Detect which cell encompasses the target text, then output its (x, y) center coordinate. 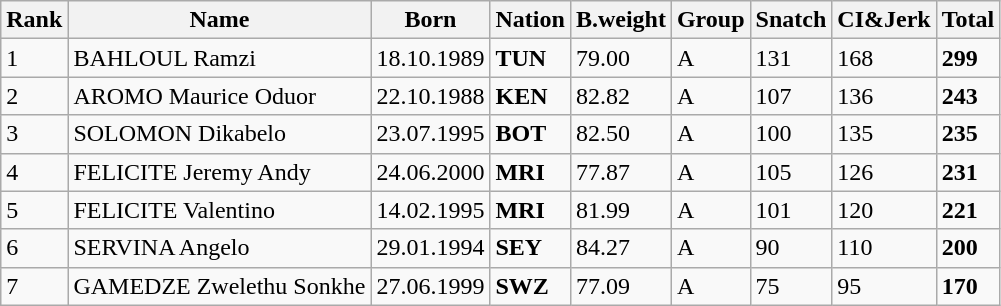
243 (968, 96)
Rank (34, 20)
200 (968, 248)
131 (791, 58)
231 (968, 172)
GAMEDZE Zwelethu Sonkhe (220, 286)
SERVINA Angelo (220, 248)
Group (710, 20)
AROMO Maurice Oduor (220, 96)
170 (968, 286)
FELICITE Valentino (220, 210)
Born (430, 20)
SEY (530, 248)
1 (34, 58)
101 (791, 210)
77.87 (620, 172)
7 (34, 286)
75 (791, 286)
27.06.1999 (430, 286)
120 (884, 210)
90 (791, 248)
110 (884, 248)
84.27 (620, 248)
Snatch (791, 20)
79.00 (620, 58)
14.02.1995 (430, 210)
KEN (530, 96)
Name (220, 20)
TUN (530, 58)
BAHLOUL Ramzi (220, 58)
5 (34, 210)
82.50 (620, 134)
18.10.1989 (430, 58)
299 (968, 58)
107 (791, 96)
100 (791, 134)
126 (884, 172)
105 (791, 172)
81.99 (620, 210)
6 (34, 248)
22.10.1988 (430, 96)
221 (968, 210)
BOT (530, 134)
SOLOMON Dikabelo (220, 134)
135 (884, 134)
95 (884, 286)
SWZ (530, 286)
235 (968, 134)
136 (884, 96)
FELICITE Jeremy Andy (220, 172)
29.01.1994 (430, 248)
Nation (530, 20)
B.weight (620, 20)
2 (34, 96)
77.09 (620, 286)
4 (34, 172)
168 (884, 58)
24.06.2000 (430, 172)
82.82 (620, 96)
Total (968, 20)
CI&Jerk (884, 20)
23.07.1995 (430, 134)
3 (34, 134)
